Identify which cell holds the provided text, then report its [x, y] central coordinate. 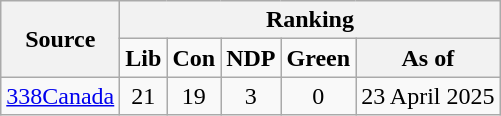
Source [60, 39]
Con [194, 58]
Green [318, 58]
NDP [251, 58]
338Canada [60, 96]
As of [428, 58]
19 [194, 96]
21 [144, 96]
3 [251, 96]
0 [318, 96]
Ranking [310, 20]
23 April 2025 [428, 96]
Lib [144, 58]
